For the text-containing cell, return its midpoint in [x, y] coordinate format. 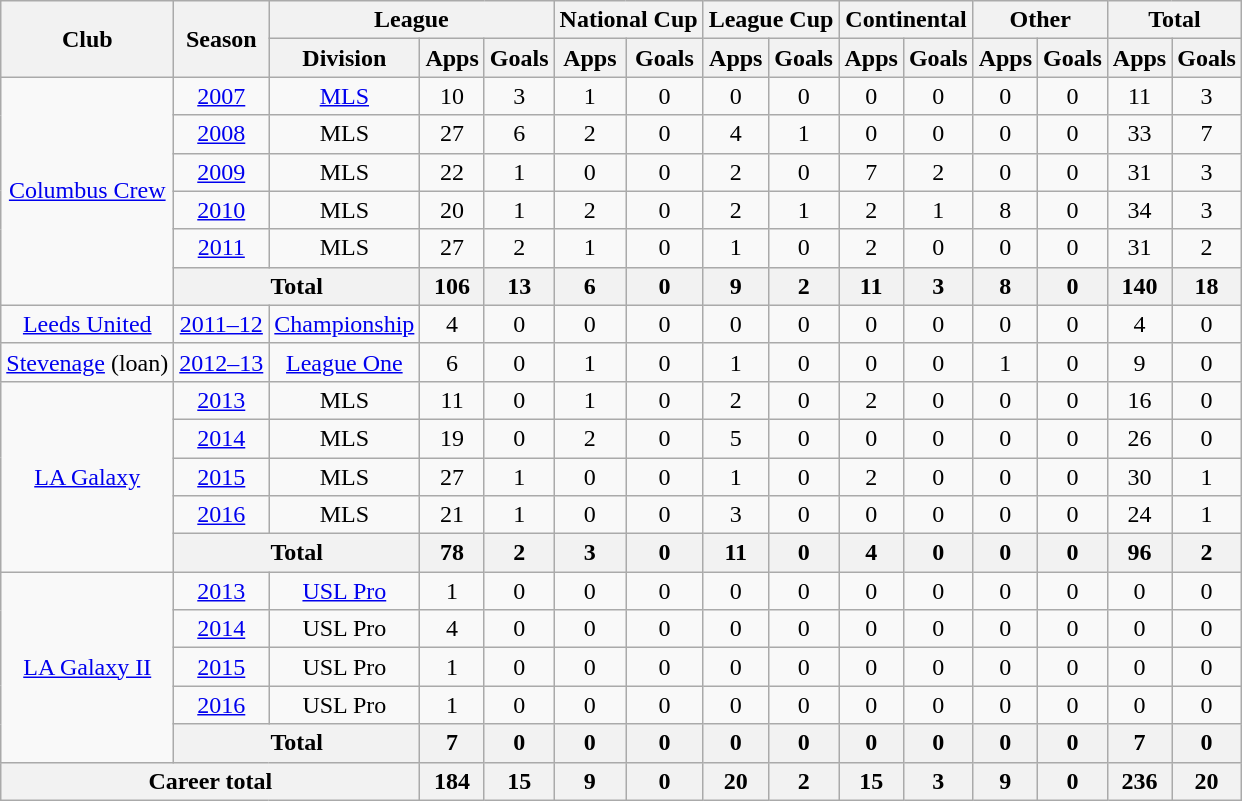
Other [1040, 20]
18 [1207, 286]
League Cup [771, 20]
10 [452, 96]
140 [1139, 286]
34 [1139, 210]
2010 [222, 210]
2011–12 [222, 324]
106 [452, 286]
2011 [222, 248]
26 [1139, 438]
Continental [906, 20]
LA Galaxy [88, 476]
78 [452, 553]
Career total [210, 781]
16 [1139, 400]
National Cup [628, 20]
19 [452, 438]
96 [1139, 553]
Season [222, 39]
Division [344, 58]
184 [452, 781]
24 [1139, 515]
236 [1139, 781]
League [412, 20]
Columbus Crew [88, 191]
Championship [344, 324]
Stevenage (loan) [88, 362]
5 [736, 438]
2007 [222, 96]
30 [1139, 477]
LA Galaxy II [88, 667]
2008 [222, 134]
21 [452, 515]
2012–13 [222, 362]
League One [344, 362]
13 [519, 286]
Leeds United [88, 324]
Club [88, 39]
33 [1139, 134]
22 [452, 172]
2009 [222, 172]
